Scan for the cell matching the given text and deliver its (X, Y) coordinate at center. 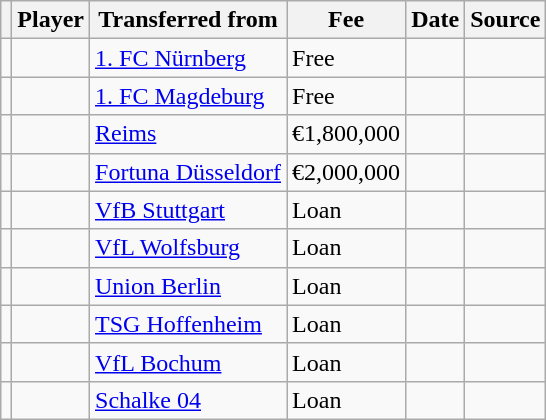
Fee (346, 20)
1. FC Nürnberg (188, 58)
TSG Hoffenheim (188, 324)
Reims (188, 134)
Source (506, 20)
VfL Wolfsburg (188, 248)
Transferred from (188, 20)
€1,800,000 (346, 134)
1. FC Magdeburg (188, 96)
Union Berlin (188, 286)
VfL Bochum (188, 362)
Schalke 04 (188, 400)
Fortuna Düsseldorf (188, 172)
€2,000,000 (346, 172)
Date (436, 20)
VfB Stuttgart (188, 210)
Player (51, 20)
